Determine the [X, Y] coordinate at the center of the cell enclosing the given text.  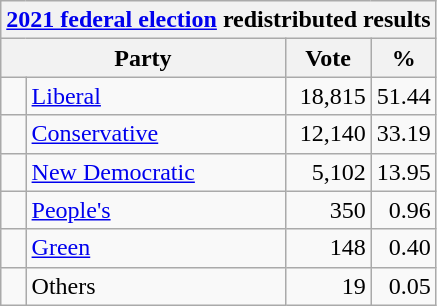
33.19 [404, 134]
People's [156, 210]
350 [328, 210]
0.40 [404, 248]
148 [328, 248]
51.44 [404, 96]
Liberal [156, 96]
13.95 [404, 172]
Vote [328, 58]
0.05 [404, 286]
5,102 [328, 172]
2021 federal election redistributed results [218, 20]
12,140 [328, 134]
New Democratic [156, 172]
Conservative [156, 134]
19 [328, 286]
Others [156, 286]
Green [156, 248]
18,815 [328, 96]
0.96 [404, 210]
Party [143, 58]
% [404, 58]
